From the cell containing the given text, extract its center point as [x, y] coordinate. 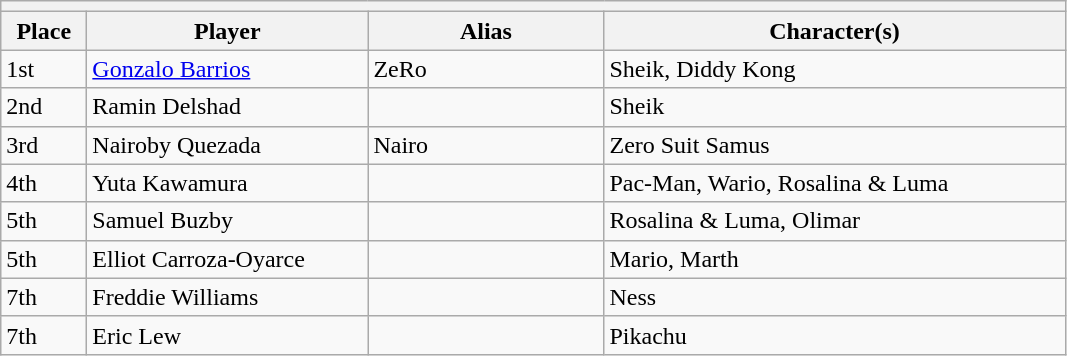
Alias [486, 31]
3rd [44, 145]
Yuta Kawamura [228, 183]
2nd [44, 107]
Player [228, 31]
Freddie Williams [228, 297]
ZeRo [486, 69]
Elliot Carroza-Oyarce [228, 259]
Samuel Buzby [228, 221]
Eric Lew [228, 335]
Ness [834, 297]
Nairo [486, 145]
Place [44, 31]
Gonzalo Barrios [228, 69]
4th [44, 183]
Zero Suit Samus [834, 145]
Character(s) [834, 31]
Sheik, Diddy Kong [834, 69]
Ramin Delshad [228, 107]
Pikachu [834, 335]
1st [44, 69]
Nairoby Quezada [228, 145]
Pac-Man, Wario, Rosalina & Luma [834, 183]
Sheik [834, 107]
Rosalina & Luma, Olimar [834, 221]
Mario, Marth [834, 259]
